Determine the [x, y] coordinate at the center of the cell enclosing the given text.  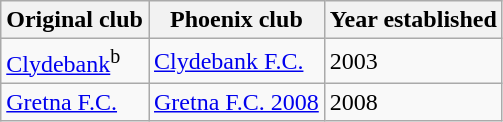
2003 [413, 62]
Clydebankb [75, 62]
Phoenix club [236, 20]
Year established [413, 20]
2008 [413, 102]
Clydebank F.C. [236, 62]
Gretna F.C. [75, 102]
Gretna F.C. 2008 [236, 102]
Original club [75, 20]
